Return (x, y) of the center of cell containing provided text 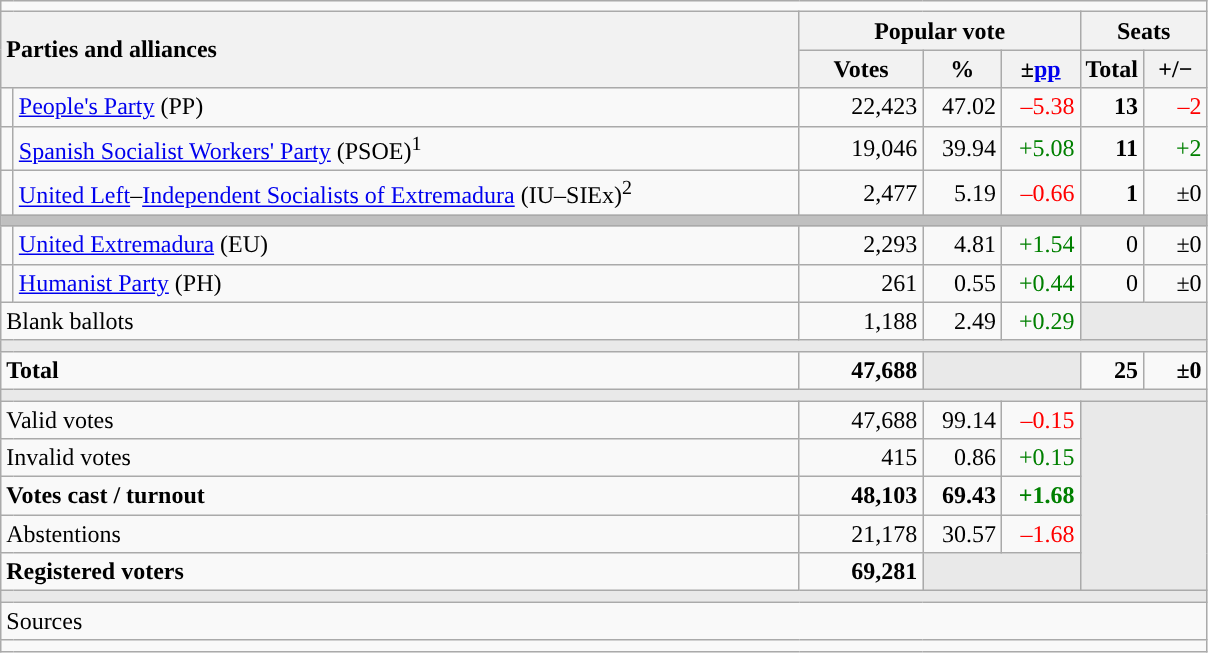
+1.68 (1040, 496)
+0.44 (1040, 283)
People's Party (PP) (406, 107)
2,477 (861, 194)
+5.08 (1040, 148)
47.02 (962, 107)
±pp (1040, 69)
Registered voters (400, 572)
+/− (1176, 69)
415 (861, 458)
0.55 (962, 283)
25 (1112, 370)
–1.68 (1040, 534)
2,293 (861, 245)
Abstentions (400, 534)
+2 (1176, 148)
% (962, 69)
–0.15 (1040, 420)
48,103 (861, 496)
Popular vote (940, 31)
Invalid votes (400, 458)
5.19 (962, 194)
+1.54 (1040, 245)
99.14 (962, 420)
Sources (604, 621)
–2 (1176, 107)
Spanish Socialist Workers' Party (PSOE)1 (406, 148)
+0.29 (1040, 321)
13 (1112, 107)
1,188 (861, 321)
–5.38 (1040, 107)
Seats (1144, 31)
Humanist Party (PH) (406, 283)
+0.15 (1040, 458)
11 (1112, 148)
22,423 (861, 107)
United Extremadura (EU) (406, 245)
Votes cast / turnout (400, 496)
Blank ballots (400, 321)
2.49 (962, 321)
261 (861, 283)
19,046 (861, 148)
Valid votes (400, 420)
1 (1112, 194)
69,281 (861, 572)
Votes (861, 69)
30.57 (962, 534)
0.86 (962, 458)
69.43 (962, 496)
–0.66 (1040, 194)
21,178 (861, 534)
39.94 (962, 148)
United Left–Independent Socialists of Extremadura (IU–SIEx)2 (406, 194)
Parties and alliances (400, 50)
4.81 (962, 245)
